For the text-containing cell, return its midpoint in (X, Y) coordinate format. 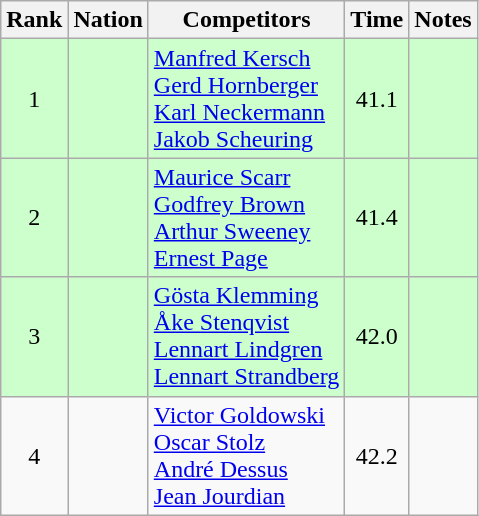
Notes (443, 20)
Gösta KlemmingÅke StenqvistLennart LindgrenLennart Strandberg (246, 336)
Maurice ScarrGodfrey BrownArthur SweeneyErnest Page (246, 218)
Manfred KerschGerd HornbergerKarl NeckermannJakob Scheuring (246, 98)
2 (34, 218)
42.0 (377, 336)
41.4 (377, 218)
4 (34, 456)
Victor GoldowskiOscar StolzAndré DessusJean Jourdian (246, 456)
41.1 (377, 98)
Competitors (246, 20)
Time (377, 20)
1 (34, 98)
3 (34, 336)
Rank (34, 20)
Nation (108, 20)
42.2 (377, 456)
